Locate the cell with the specified text and output its (x, y) center coordinate. 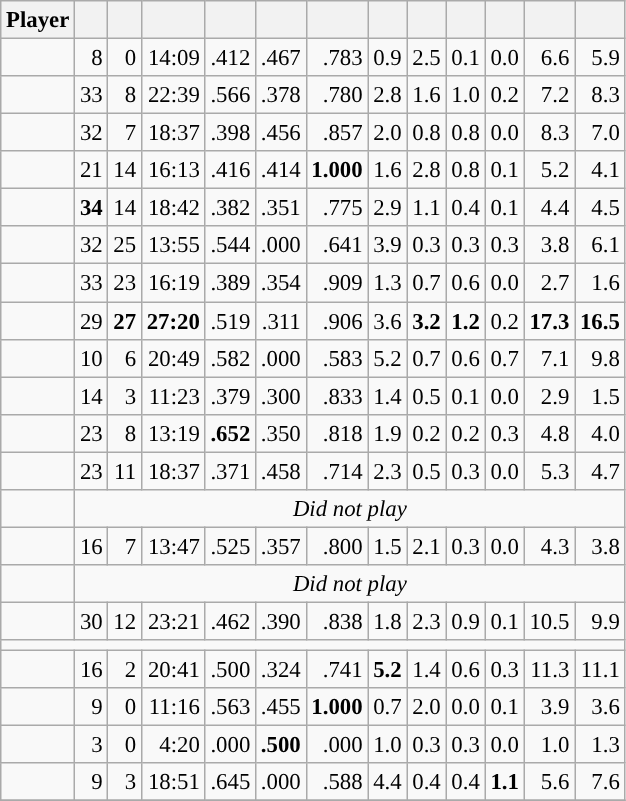
.311 (281, 321)
.714 (337, 471)
Player (38, 20)
20:41 (173, 670)
10 (92, 358)
.519 (230, 321)
5.9 (600, 58)
4.1 (600, 170)
.300 (281, 396)
9.9 (600, 621)
.371 (230, 471)
5.6 (549, 782)
23:21 (173, 621)
.467 (281, 58)
.398 (230, 133)
.783 (337, 58)
11:16 (173, 707)
.741 (337, 670)
4:20 (173, 745)
.354 (281, 283)
14:09 (173, 58)
29 (92, 321)
2 (124, 670)
.588 (337, 782)
27:20 (173, 321)
.838 (337, 621)
.458 (281, 471)
.780 (337, 95)
13:19 (173, 433)
13:55 (173, 245)
7.2 (549, 95)
1.8 (388, 621)
.909 (337, 283)
10.5 (549, 621)
4.7 (600, 471)
7.1 (549, 358)
.775 (337, 208)
16:19 (173, 283)
.857 (337, 133)
16:13 (173, 170)
11.1 (600, 670)
.544 (230, 245)
3.2 (426, 321)
7.6 (600, 782)
25 (124, 245)
6.1 (600, 245)
.351 (281, 208)
6 (124, 358)
18:51 (173, 782)
.455 (281, 707)
.652 (230, 433)
.641 (337, 245)
.833 (337, 396)
.414 (281, 170)
7.0 (600, 133)
.324 (281, 670)
27 (124, 321)
.350 (281, 433)
13:47 (173, 546)
21 (92, 170)
18:42 (173, 208)
.416 (230, 170)
11.3 (549, 670)
34 (92, 208)
2.5 (426, 58)
.800 (337, 546)
.389 (230, 283)
12 (124, 621)
11 (124, 471)
.566 (230, 95)
4.0 (600, 433)
5.3 (549, 471)
17.3 (549, 321)
1.9 (388, 433)
.525 (230, 546)
1.2 (466, 321)
30 (92, 621)
.582 (230, 358)
.583 (337, 358)
6.6 (549, 58)
20:49 (173, 358)
.906 (337, 321)
2.1 (426, 546)
.390 (281, 621)
.382 (230, 208)
.563 (230, 707)
.379 (230, 396)
.412 (230, 58)
.357 (281, 546)
.645 (230, 782)
4.5 (600, 208)
4.3 (549, 546)
.456 (281, 133)
2.7 (549, 283)
9.8 (600, 358)
11:23 (173, 396)
22:39 (173, 95)
.378 (281, 95)
16.5 (600, 321)
.818 (337, 433)
4.8 (549, 433)
.462 (230, 621)
